From the cell containing the given text, extract its center point as (X, Y) coordinate. 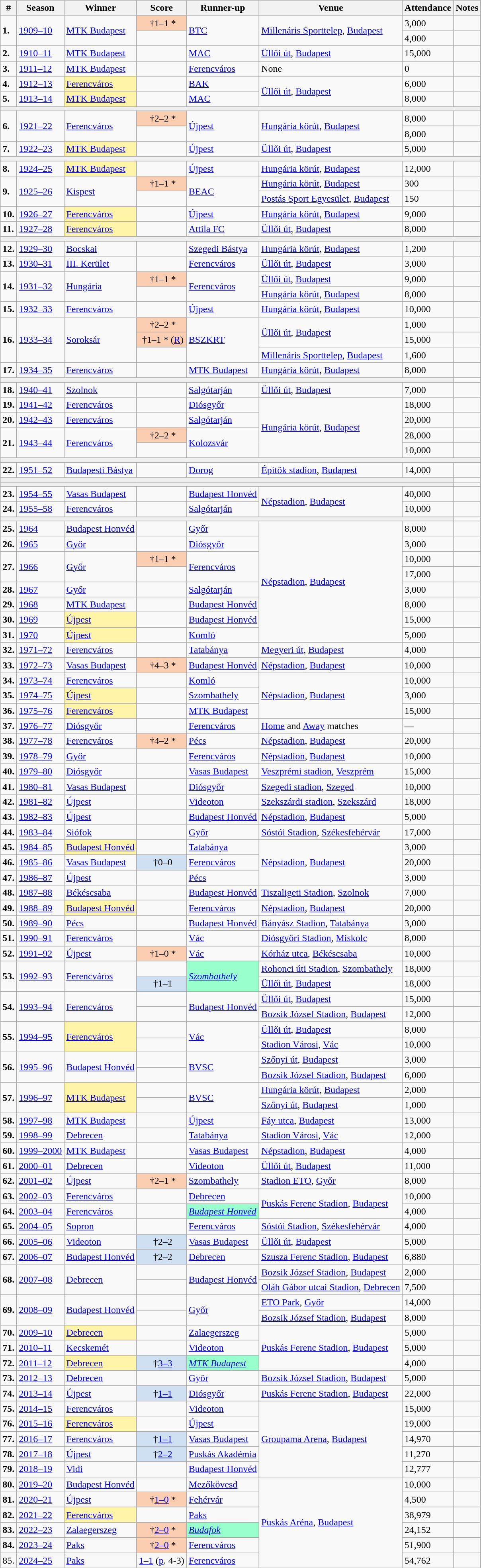
Puskás Akadémia (223, 1454)
Rohonci úti Stadion, Szombathely (331, 969)
5. (9, 99)
2011–12 (41, 1363)
Megyeri út, Budapest (331, 650)
1986–87 (41, 878)
1978–79 (41, 756)
67. (9, 1257)
83. (9, 1530)
Postás Sport Egyesület, Budapest (331, 199)
2001–02 (41, 1181)
Tiszaligeti Stadion, Szolnok (331, 893)
84. (9, 1545)
2009–10 (41, 1333)
56. (9, 1067)
24. (9, 509)
7,500 (428, 1287)
31. (9, 635)
1. (9, 31)
1970 (41, 635)
1977–78 (41, 741)
Szolnok (100, 389)
1996–97 (41, 1098)
2015–16 (41, 1424)
1910–11 (41, 53)
50. (9, 923)
2007–08 (41, 1279)
8. (9, 169)
76. (9, 1424)
54. (9, 1006)
1954–55 (41, 494)
18. (9, 389)
25. (9, 529)
Szusza Ferenc Stadion, Budapest (331, 1257)
1913–14 (41, 99)
59. (9, 1136)
15. (9, 309)
1975–76 (41, 711)
14. (9, 287)
60. (9, 1151)
Dorog (223, 470)
13. (9, 264)
2012–13 (41, 1378)
32. (9, 650)
1988–89 (41, 908)
47. (9, 878)
11. (9, 229)
1955–58 (41, 509)
1994–95 (41, 1037)
65. (9, 1226)
Bocskai (100, 249)
1984–85 (41, 847)
1921–22 (41, 126)
Notes (467, 8)
Fáy utca, Budapest (331, 1120)
4. (9, 84)
13,000 (428, 1120)
1969 (41, 620)
2002–03 (41, 1196)
41. (9, 786)
17. (9, 370)
1966 (41, 566)
37. (9, 726)
34. (9, 680)
1976–77 (41, 726)
2003–04 (41, 1211)
300 (428, 184)
1981–82 (41, 802)
7. (9, 149)
12. (9, 249)
1973–74 (41, 680)
74. (9, 1393)
1933–34 (41, 340)
Score (162, 8)
54,762 (428, 1560)
Veszprémi stadion, Veszprém (331, 771)
19,000 (428, 1424)
1,200 (428, 249)
1942–43 (41, 420)
79. (9, 1469)
35. (9, 696)
26. (9, 544)
1991–92 (41, 953)
Oláh Gábor utcai Stadion, Debrecen (331, 1287)
22,000 (428, 1393)
70. (9, 1333)
16. (9, 340)
72. (9, 1363)
2005–06 (41, 1242)
III. Kerület (100, 264)
1990–91 (41, 938)
Kecskemét (100, 1348)
0 (428, 69)
Mezőkövesd (223, 1484)
22. (9, 470)
1997–98 (41, 1120)
1968 (41, 605)
2004–05 (41, 1226)
ETO Park, Győr (331, 1302)
1972–73 (41, 665)
3. (9, 69)
11,000 (428, 1166)
6,880 (428, 1257)
42. (9, 802)
2018–19 (41, 1469)
Építők stadion, Budapest (331, 470)
Diósgyőri Stadion, Miskolc (331, 938)
1932–33 (41, 309)
Attendance (428, 8)
†4–2 * (162, 741)
66. (9, 1242)
2016–17 (41, 1439)
2020–21 (41, 1499)
71. (9, 1348)
1967 (41, 589)
85. (9, 1560)
2021–22 (41, 1515)
1982–83 (41, 817)
2024–25 (41, 1560)
2013–14 (41, 1393)
19. (9, 405)
1926–27 (41, 214)
BTC (223, 31)
12,777 (428, 1469)
1993–94 (41, 1006)
57. (9, 1098)
39. (9, 756)
2000–01 (41, 1166)
69. (9, 1310)
11,270 (428, 1454)
BAK (223, 84)
# (9, 8)
52. (9, 953)
38. (9, 741)
1,600 (428, 355)
BSZKRT (223, 340)
2019–20 (41, 1484)
Budapesti Bástya (100, 470)
58. (9, 1120)
80. (9, 1484)
Sopron (100, 1226)
Siófok (100, 832)
1979–80 (41, 771)
†0–0 (162, 863)
1999–2000 (41, 1151)
1–1 (p. 4-3) (162, 1560)
1971–72 (41, 650)
30. (9, 620)
Stadion ETO, Győr (331, 1181)
51,900 (428, 1545)
43. (9, 817)
40,000 (428, 494)
Hungária (100, 287)
1909–10 (41, 31)
†1–1 * (R) (162, 340)
55. (9, 1037)
1974–75 (41, 696)
29. (9, 605)
2006–07 (41, 1257)
64. (9, 1211)
77. (9, 1439)
Venue (331, 8)
33. (9, 665)
1934–35 (41, 370)
Kispest (100, 191)
2010–11 (41, 1348)
1922–23 (41, 149)
Bányász Stadion, Tatabánya (331, 923)
51. (9, 938)
Season (41, 8)
63. (9, 1196)
28,000 (428, 435)
Kolozsvár (223, 443)
2014–15 (41, 1409)
None (331, 69)
1943–44 (41, 443)
1931–32 (41, 287)
Runner-up (223, 8)
1929–30 (41, 249)
†3–3 (162, 1363)
Winner (100, 8)
1924–25 (41, 169)
1927–28 (41, 229)
2017–18 (41, 1454)
27. (9, 566)
1912–13 (41, 84)
21. (9, 443)
Soroksár (100, 340)
9. (9, 191)
Vidi (100, 1469)
1964 (41, 529)
4,500 (428, 1499)
68. (9, 1279)
1987–88 (41, 893)
1980–81 (41, 786)
Budafok (223, 1530)
81. (9, 1499)
1983–84 (41, 832)
1985–86 (41, 863)
Szegedi stadion, Szeged (331, 786)
62. (9, 1181)
1998–99 (41, 1136)
6. (9, 126)
1995–96 (41, 1067)
73. (9, 1378)
38,979 (428, 1515)
1911–12 (41, 69)
†4–3 * (162, 665)
48. (9, 893)
61. (9, 1166)
Groupama Arena, Budapest (331, 1439)
— (428, 726)
1965 (41, 544)
BEAC (223, 191)
28. (9, 589)
1951–52 (41, 470)
14,970 (428, 1439)
10. (9, 214)
2. (9, 53)
Puskás Aréna, Budapest (331, 1522)
82. (9, 1515)
150 (428, 199)
20. (9, 420)
75. (9, 1409)
Attila FC (223, 229)
1992–93 (41, 976)
36. (9, 711)
53. (9, 976)
1941–42 (41, 405)
49. (9, 908)
45. (9, 847)
Békéscsaba (100, 893)
1989–90 (41, 923)
Szekszárdi stadion, Szekszárd (331, 802)
46. (9, 863)
24,152 (428, 1530)
Kórház utca, Békéscsaba (331, 953)
40. (9, 771)
1925–26 (41, 191)
44. (9, 832)
1930–31 (41, 264)
23. (9, 494)
Home and Away matches (331, 726)
78. (9, 1454)
2023–24 (41, 1545)
Szegedi Bástya (223, 249)
2022–23 (41, 1530)
Fehérvár (223, 1499)
†2–1 * (162, 1181)
2008–09 (41, 1310)
1940–41 (41, 389)
